Determine the (x, y) coordinate at the center of the cell enclosing the given text.  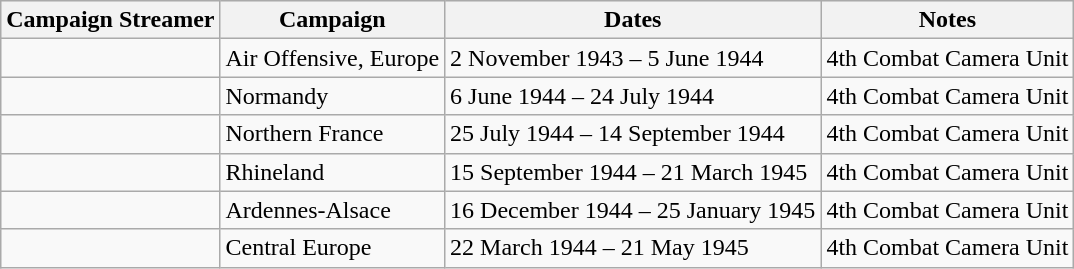
Central Europe (332, 248)
Notes (948, 20)
16 December 1944 – 25 January 1945 (633, 210)
Ardennes-Alsace (332, 210)
Air Offensive, Europe (332, 58)
Dates (633, 20)
Campaign (332, 20)
15 September 1944 – 21 March 1945 (633, 172)
Normandy (332, 96)
Rhineland (332, 172)
22 March 1944 – 21 May 1945 (633, 248)
2 November 1943 – 5 June 1944 (633, 58)
Northern France (332, 134)
6 June 1944 – 24 July 1944 (633, 96)
25 July 1944 – 14 September 1944 (633, 134)
Campaign Streamer (110, 20)
